From the cell containing the given text, extract its center point as [x, y] coordinate. 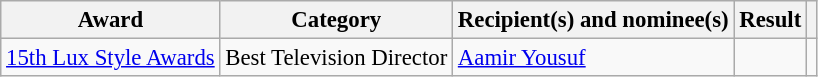
Result [770, 20]
Award [110, 20]
Recipient(s) and nominee(s) [594, 20]
Aamir Yousuf [594, 58]
Best Television Director [336, 58]
Category [336, 20]
15th Lux Style Awards [110, 58]
